Output the [x, y] coordinate of the center of the cell containing the given text.  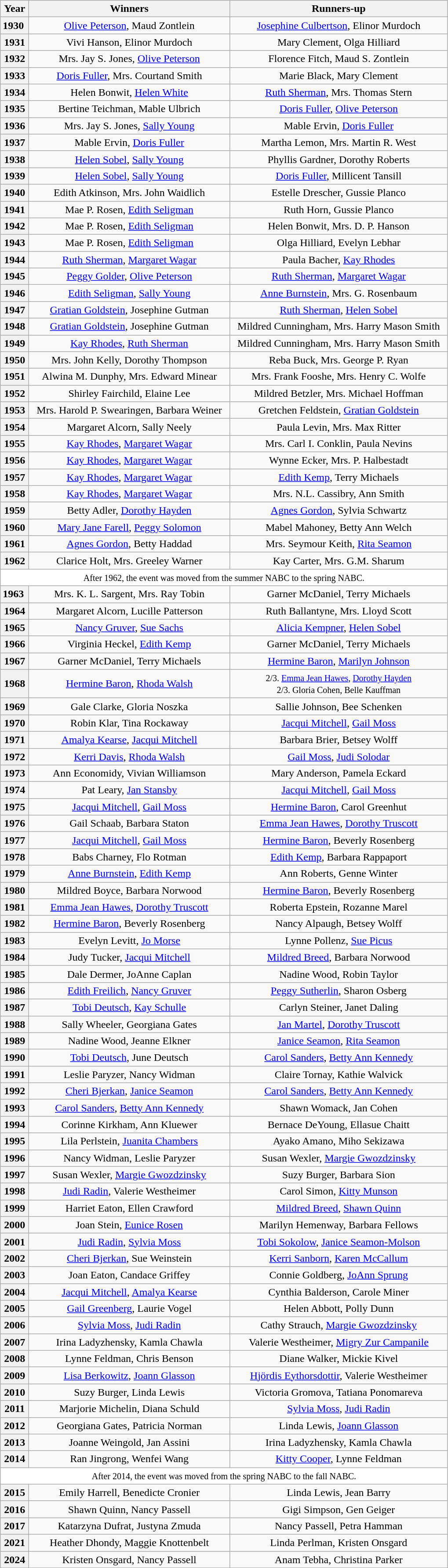
Nadine Wood, Robin Taylor [339, 974]
2017 [15, 1526]
Kerri Davis, Rhoda Walsh [129, 756]
Mildred Breed, Shawn Quinn [339, 1208]
1964 [15, 611]
2006 [15, 1325]
Hermine Baron, Rhoda Walsh [129, 684]
2009 [15, 1376]
Gail Schaab, Barbara Staton [129, 824]
1974 [15, 790]
1952 [15, 393]
Tobi Deutsch, Kay Schulle [129, 1007]
1955 [15, 443]
1996 [15, 1158]
Helen Bonwit, Helen White [129, 92]
2012 [15, 1426]
Leslie Paryzer, Nancy Widman [129, 1074]
Valerie Westheimer, Migry Zur Campanile [339, 1342]
Emily Harrell, Benedicte Cronier [129, 1492]
Harriet Eaton, Ellen Crawford [129, 1208]
Doris Fuller, Millicent Tansill [339, 176]
Judy Tucker, Jacqui Mitchell [129, 957]
1998 [15, 1191]
1979 [15, 874]
2000 [15, 1225]
1994 [15, 1125]
1977 [15, 840]
1963 [15, 594]
1990 [15, 1058]
Ruth Horn, Gussie Planco [339, 210]
1999 [15, 1208]
Hermine Baron, Marilyn Johnson [339, 661]
1958 [15, 494]
1972 [15, 756]
Joan Eaton, Candace Griffey [129, 1275]
Robin Klar, Tina Rockaway [129, 723]
2004 [15, 1292]
Nadine Wood, Jeanne Elkner [129, 1041]
Shawn Quinn, Nancy Passell [129, 1509]
1971 [15, 740]
Kay Rhodes, Ruth Sherman [129, 343]
2/3. Emma Jean Hawes, Dorothy Hayden 2/3. Gloria Cohen, Belle Kauffman [339, 684]
1968 [15, 684]
Heather Dhondy, Maggie Knottenbelt [129, 1543]
Ruth Sherman, Helen Sobel [339, 310]
1960 [15, 527]
Alicia Kempner, Helen Sobel [339, 628]
1934 [15, 92]
Martha Lemon, Mrs. Martin R. West [339, 142]
1941 [15, 210]
1986 [15, 991]
Mrs. Harold P. Swearingen, Barbara Weiner [129, 410]
Mrs. Seymour Keith, Rita Seamon [339, 544]
Diane Walker, Mickie Kivel [339, 1359]
1987 [15, 1007]
Mrs. Jay S. Jones, Olive Peterson [129, 59]
Corinne Kirkham, Ann Kluewer [129, 1125]
Bertine Teichman, Mable Ulbrich [129, 109]
Roberta Epstein, Rozanne Marel [339, 907]
Florence Fitch, Maud S. Zontlein [339, 59]
Mrs. Carl I. Conklin, Paula Nevins [339, 443]
1954 [15, 427]
Lila Perlstein, Juanita Chambers [129, 1141]
Shirley Fairchild, Elaine Lee [129, 393]
Nancy Alpaugh, Betsey Wolff [339, 924]
2013 [15, 1442]
2007 [15, 1342]
Paula Bacher, Kay Rhodes [339, 260]
1975 [15, 807]
1965 [15, 628]
After 2014, the event was moved from the spring NABC to the fall NABC. [224, 1476]
Mildred Boyce, Barbara Norwood [129, 890]
Marjorie Michelin, Diana Schuld [129, 1409]
Marie Black, Mary Clement [339, 76]
Olive Peterson, Maud Zontlein [129, 25]
2021 [15, 1543]
1969 [15, 706]
Hermine Baron, Carol Greenhut [339, 807]
Claire Tornay, Kathie Walvick [339, 1074]
Mrs. Jay S. Jones, Sally Young [129, 126]
Mabel Mahoney, Betty Ann Welch [339, 527]
1981 [15, 907]
Gretchen Feldstein, Gratian Goldstein [339, 410]
Ran Jingrong, Wenfei Wang [129, 1459]
Joanne Weingold, Jan Assini [129, 1442]
Reba Buck, Mrs. George P. Ryan [339, 360]
Linda Perlman, Kristen Onsgard [339, 1543]
Lynne Feldman, Chris Benson [129, 1359]
Tobi Deutsch, June Deutsch [129, 1058]
1957 [15, 477]
Margaret Alcorn, Lucille Patterson [129, 611]
Hjördis Eythorsdottir, Valerie Westheimer [339, 1376]
1967 [15, 661]
Sally Wheeler, Georgiana Gates [129, 1024]
1962 [15, 561]
Kay Carter, Mrs. G.M. Sharum [339, 561]
Peggy Golder, Olive Peterson [129, 276]
1976 [15, 824]
Mrs. John Kelly, Dorothy Thompson [129, 360]
Nancy Gruver, Sue Sachs [129, 628]
1944 [15, 260]
Gale Clarke, Gloria Noszka [129, 706]
1966 [15, 644]
Kitty Cooper, Lynne Feldman [339, 1459]
1980 [15, 890]
Runners-up [339, 9]
After 1962, the event was moved from the summer NABC to the spring NABC. [224, 577]
2008 [15, 1359]
Nancy Passell, Petra Hamman [339, 1526]
1984 [15, 957]
1938 [15, 159]
Mrs. K. L. Sargent, Mrs. Ray Tobin [129, 594]
Nancy Widman, Leslie Paryzer [129, 1158]
Cathy Strauch, Margie Gwozdzinsky [339, 1325]
1940 [15, 192]
Georgiana Gates, Patricia Norman [129, 1426]
1956 [15, 460]
Babs Charney, Flo Rotman [129, 857]
2003 [15, 1275]
1978 [15, 857]
Josephine Culbertson, Elinor Murdoch [339, 25]
Joan Stein, Eunice Rosen [129, 1225]
Vivi Hanson, Elinor Murdoch [129, 42]
1939 [15, 176]
Linda Lewis, Jean Barry [339, 1492]
1989 [15, 1041]
Agnes Gordon, Betty Haddad [129, 544]
Ayako Amano, Miho Sekizawa [339, 1141]
Cynthia Balderson, Carole Miner [339, 1292]
Katarzyna Dufrat, Justyna Zmuda [129, 1526]
1985 [15, 974]
Suzy Burger, Barbara Sion [339, 1175]
1951 [15, 377]
Mrs. Frank Fooshe, Mrs. Henry C. Wolfe [339, 377]
Wynne Ecker, Mrs. P. Halbestadt [339, 460]
1995 [15, 1141]
Cheri Bjerkan, Janice Seamon [129, 1091]
Bernace DeYoung, Ellasue Chaitt [339, 1125]
Year [15, 9]
Gigi Simpson, Gen Geiger [339, 1509]
Shawn Womack, Jan Cohen [339, 1108]
Mary Anderson, Pamela Eckard [339, 773]
Alwina M. Dunphy, Mrs. Edward Minear [129, 377]
1988 [15, 1024]
1932 [15, 59]
1961 [15, 544]
Barbara Brier, Betsey Wolff [339, 740]
Helen Abbott, Polly Dunn [339, 1309]
Doris Fuller, Olive Peterson [339, 109]
Gail Moss, Judi Solodar [339, 756]
Ruth Sherman, Mrs. Thomas Stern [339, 92]
2002 [15, 1258]
1973 [15, 773]
1949 [15, 343]
Phyllis Gardner, Dorothy Roberts [339, 159]
Peggy Sutherlin, Sharon Osberg [339, 991]
Victoria Gromova, Tatiana Ponomareva [339, 1392]
1947 [15, 310]
Jan Martel, Dorothy Truscott [339, 1024]
1983 [15, 940]
Cheri Bjerkan, Sue Weinstein [129, 1258]
1948 [15, 327]
Edith Kemp, Barbara Rappaport [339, 857]
Winners [129, 9]
Ruth Ballantyne, Mrs. Lloyd Scott [339, 611]
Ann Roberts, Genne Winter [339, 874]
2011 [15, 1409]
Edith Atkinson, Mrs. John Waidlich [129, 192]
Lynne Pollenz, Sue Picus [339, 940]
2016 [15, 1509]
Sallie Johnson, Bee Schenken [339, 706]
Suzy Burger, Linda Lewis [129, 1392]
1931 [15, 42]
2010 [15, 1392]
Anne Burnstein, Edith Kemp [129, 874]
1943 [15, 243]
Evelyn Levitt, Jo Morse [129, 940]
1933 [15, 76]
Lisa Berkowitz, Joann Glasson [129, 1376]
2001 [15, 1241]
Edith Kemp, Terry Michaels [339, 477]
Mildred Betzler, Mrs. Michael Hoffman [339, 393]
Ann Economidy, Vivian Williamson [129, 773]
1930 [15, 25]
1953 [15, 410]
1937 [15, 142]
Kerri Sanborn, Karen McCallum [339, 1258]
Estelle Drescher, Gussie Planco [339, 192]
1950 [15, 360]
Carlyn Steiner, Janet Daling [339, 1007]
Helen Bonwit, Mrs. D. P. Hanson [339, 226]
1991 [15, 1074]
Mildred Breed, Barbara Norwood [339, 957]
1959 [15, 511]
Clarice Holt, Mrs. Greeley Warner [129, 561]
1945 [15, 276]
Gail Greenberg, Laurie Vogel [129, 1309]
Anam Tebha, Christina Parker [339, 1560]
Agnes Gordon, Sylvia Schwartz [339, 511]
2014 [15, 1459]
Mary Jane Farell, Peggy Solomon [129, 527]
Carol Simon, Kitty Munson [339, 1191]
Judi Radin, Sylvia Moss [129, 1241]
2015 [15, 1492]
1992 [15, 1091]
2024 [15, 1560]
Amalya Kearse, Jacqui Mitchell [129, 740]
Linda Lewis, Joann Glasson [339, 1426]
Kristen Onsgard, Nancy Passell [129, 1560]
Doris Fuller, Mrs. Courtand Smith [129, 76]
2005 [15, 1309]
Marilyn Hemenway, Barbara Fellows [339, 1225]
Tobi Sokolow, Janice Seamon-Molson [339, 1241]
1946 [15, 293]
Edith Freilich, Nancy Gruver [129, 991]
1982 [15, 924]
Connie Goldberg, JoAnn Sprung [339, 1275]
Olga Hilliard, Evelyn Lebhar [339, 243]
Virginia Heckel, Edith Kemp [129, 644]
Janice Seamon, Rita Seamon [339, 1041]
Jacqui Mitchell, Amalya Kearse [129, 1292]
1942 [15, 226]
1997 [15, 1175]
Anne Burnstein, Mrs. G. Rosenbaum [339, 293]
Margaret Alcorn, Sally Neely [129, 427]
Dale Dermer, JoAnne Caplan [129, 974]
Judi Radin, Valerie Westheimer [129, 1191]
1993 [15, 1108]
Pat Leary, Jan Stansby [129, 790]
Mrs. N.L. Cassibry, Ann Smith [339, 494]
Betty Adler, Dorothy Hayden [129, 511]
Mary Clement, Olga Hilliard [339, 42]
1935 [15, 109]
1936 [15, 126]
1970 [15, 723]
Edith Seligman, Sally Young [129, 293]
Paula Levin, Mrs. Max Ritter [339, 427]
